Find where the given text appears and provide that cell's center as (x, y) coordinate. 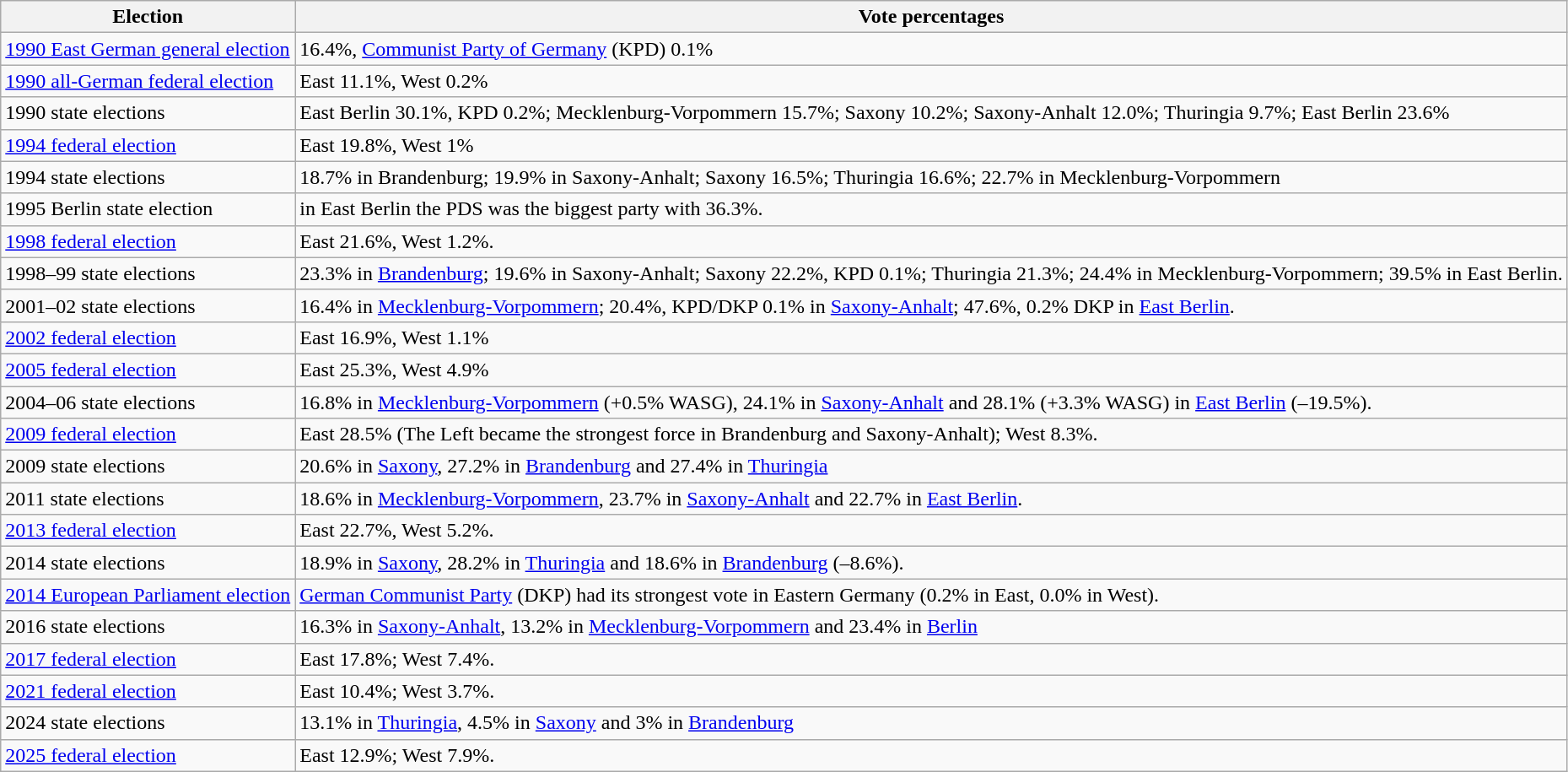
1998–99 state elections (148, 273)
2009 federal election (148, 435)
2002 federal election (148, 337)
2014 state elections (148, 563)
18.6% in Mecklenburg-Vorpommern, 23.7% in Saxony-Anhalt and 22.7% in East Berlin. (931, 499)
2024 state elections (148, 723)
16.8% in Mecklenburg-Vorpommern (+0.5% WASG), 24.1% in Saxony-Anhalt and 28.1% (+3.3% WASG) in East Berlin (–19.5%). (931, 402)
German Communist Party (DKP) had its strongest vote in Eastern Germany (0.2% in East, 0.0% in West). (931, 595)
East Berlin 30.1%, KPD 0.2%; Mecklenburg-Vorpommern 15.7%; Saxony 10.2%; Saxony-Anhalt 12.0%; Thuringia 9.7%; East Berlin 23.6% (931, 113)
East 22.7%, West 5.2%. (931, 531)
2011 state elections (148, 499)
2014 European Parliament election (148, 595)
East 16.9%, West 1.1% (931, 337)
1998 federal election (148, 241)
16.3% in Saxony-Anhalt, 13.2% in Mecklenburg-Vorpommern and 23.4% in Berlin (931, 627)
13.1% in Thuringia, 4.5% in Saxony and 3% in Brandenburg (931, 723)
2004–06 state elections (148, 402)
Election (148, 17)
2017 federal election (148, 659)
2005 federal election (148, 370)
1994 state elections (148, 177)
East 10.4%; West 3.7%. (931, 691)
23.3% in Brandenburg; 19.6% in Saxony-Anhalt; Saxony 22.2%, KPD 0.1%; Thuringia 21.3%; 24.4% in Mecklenburg-Vorpommern; 39.5% in East Berlin. (931, 273)
East 11.1%, West 0.2% (931, 81)
1990 East German general election (148, 49)
1995 Berlin state election (148, 209)
2001–02 state elections (148, 305)
16.4%, Communist Party of Germany (KPD) 0.1% (931, 49)
2013 federal election (148, 531)
20.6% in Saxony, 27.2% in Brandenburg and 27.4% in Thuringia (931, 467)
Vote percentages (931, 17)
2025 federal election (148, 755)
18.7% in Brandenburg; 19.9% in Saxony-Anhalt; Saxony 16.5%; Thuringia 16.6%; 22.7% in Mecklenburg-Vorpommern (931, 177)
18.9% in Saxony, 28.2% in Thuringia and 18.6% in Brandenburg (–8.6%). (931, 563)
East 25.3%, West 4.9% (931, 370)
East 12.9%; West 7.9%. (931, 755)
East 17.8%; West 7.4%. (931, 659)
2009 state elections (148, 467)
in East Berlin the PDS was the biggest party with 36.3%. (931, 209)
1990 state elections (148, 113)
2016 state elections (148, 627)
East 21.6%, West 1.2%. (931, 241)
East 19.8%, West 1% (931, 145)
16.4% in Mecklenburg-Vorpommern; 20.4%, KPD/DKP 0.1% in Saxony-Anhalt; 47.6%, 0.2% DKP in East Berlin. (931, 305)
1994 federal election (148, 145)
East 28.5% (The Left became the strongest force in Brandenburg and Saxony-Anhalt); West 8.3%. (931, 435)
2021 federal election (148, 691)
1990 all-German federal election (148, 81)
